From the cell containing the given text, extract its center point as [x, y] coordinate. 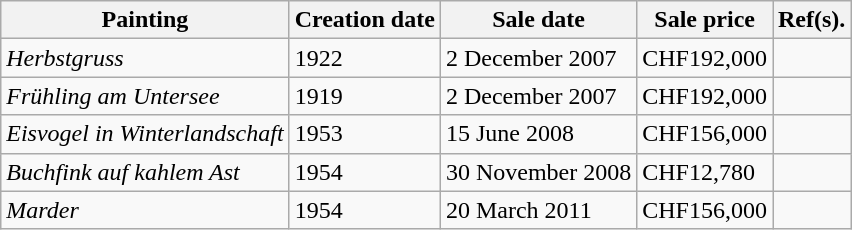
1953 [364, 134]
Sale date [538, 20]
CHF12,780 [705, 172]
Marder [145, 210]
1922 [364, 58]
Buchfink auf kahlem Ast [145, 172]
Eisvogel in Winterlandschaft [145, 134]
30 November 2008 [538, 172]
Herbstgruss [145, 58]
Creation date [364, 20]
1919 [364, 96]
Frühling am Untersee [145, 96]
Painting [145, 20]
Ref(s). [811, 20]
15 June 2008 [538, 134]
Sale price [705, 20]
20 March 2011 [538, 210]
